Determine the [X, Y] coordinate at the center of the cell enclosing the given text.  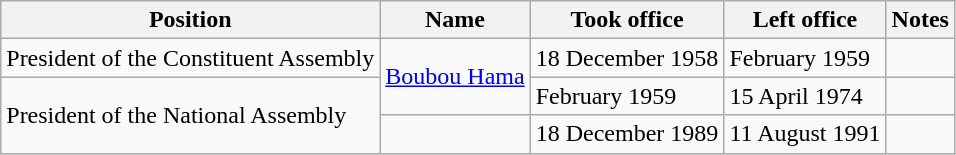
President of the Constituent Assembly [190, 58]
18 December 1958 [627, 58]
15 April 1974 [805, 96]
Position [190, 20]
Left office [805, 20]
Notes [920, 20]
Took office [627, 20]
11 August 1991 [805, 134]
President of the National Assembly [190, 115]
Name [455, 20]
18 December 1989 [627, 134]
Boubou Hama [455, 77]
